From the cell containing the given text, extract its center point as (x, y) coordinate. 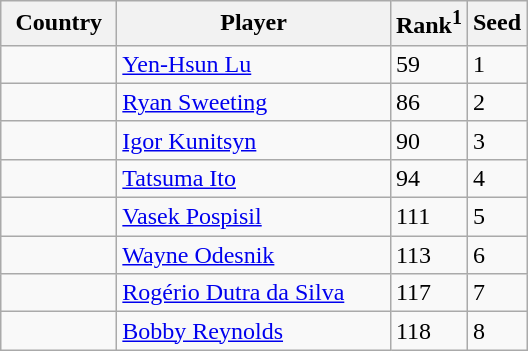
Country (59, 24)
6 (496, 255)
90 (428, 140)
Igor Kunitsyn (254, 140)
5 (496, 217)
111 (428, 217)
118 (428, 331)
Ryan Sweeting (254, 102)
1 (496, 64)
86 (428, 102)
3 (496, 140)
Tatsuma Ito (254, 178)
Bobby Reynolds (254, 331)
Rogério Dutra da Silva (254, 293)
Wayne Odesnik (254, 255)
2 (496, 102)
117 (428, 293)
Rank1 (428, 24)
Seed (496, 24)
Yen-Hsun Lu (254, 64)
4 (496, 178)
113 (428, 255)
59 (428, 64)
Player (254, 24)
94 (428, 178)
Vasek Pospisil (254, 217)
8 (496, 331)
7 (496, 293)
